From the cell containing the given text, extract its center point as (x, y) coordinate. 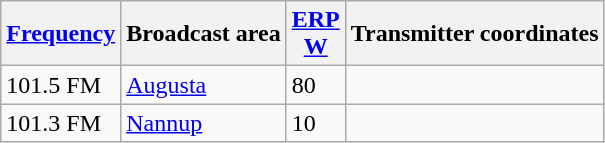
Frequency (61, 34)
10 (316, 123)
101.3 FM (61, 123)
ERPW (316, 34)
Nannup (204, 123)
Augusta (204, 85)
101.5 FM (61, 85)
Broadcast area (204, 34)
Transmitter coordinates (474, 34)
80 (316, 85)
